Return the (x, y) coordinate for the center point of the cell that contains the specified text.  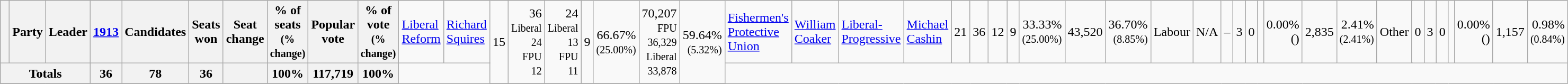
33.33%(25.00%) (1042, 32)
1913 (106, 32)
21 (961, 32)
% of vote(% change) (378, 32)
1,157 (1510, 32)
William Coaker (815, 32)
2.41%(2.41%) (1357, 32)
0.98%(0.84%) (1547, 32)
Liberal-Progressive (871, 32)
Candidates (156, 32)
36.70%(8.85%) (1128, 32)
2,835 (1319, 32)
Popular vote (333, 32)
117,719 (333, 73)
Party (28, 32)
78 (156, 73)
59.64%(5.32%) (702, 42)
66.67%(25.00%) (616, 42)
Liberal Reform (421, 32)
24Liberal 13FPU 11 (563, 42)
– (1227, 32)
70,207FPU 36,329Liberal 33,878 (659, 42)
Seat change (245, 32)
Richard Squires (466, 32)
12 (998, 32)
43,520 (1085, 32)
Other (1394, 32)
15 (499, 42)
Totals (46, 73)
Michael Cashin (928, 32)
N/A (1207, 32)
Seats won (206, 32)
Fishermen's Protective Union (758, 32)
Leader (68, 32)
36Liberal 24FPU 12 (527, 42)
Labour (1172, 32)
% of seats(% change) (288, 32)
